Detect which cell encompasses the target text, then output its (X, Y) center coordinate. 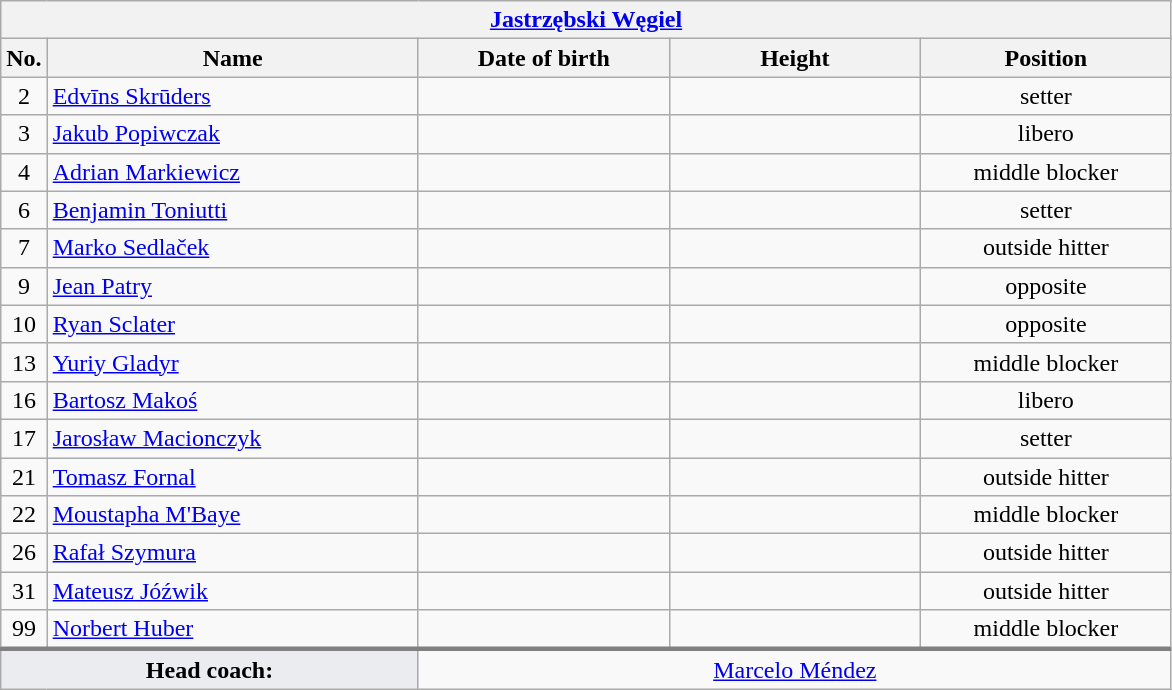
Rafał Szymura (232, 553)
17 (24, 438)
21 (24, 477)
16 (24, 400)
10 (24, 324)
Height (794, 58)
Moustapha M'Baye (232, 515)
6 (24, 210)
Jakub Popiwczak (232, 134)
Bartosz Makoś (232, 400)
Edvīns Skrūders (232, 96)
Date of birth (544, 58)
13 (24, 362)
Norbert Huber (232, 630)
Ryan Sclater (232, 324)
Tomasz Fornal (232, 477)
Yuriy Gladyr (232, 362)
9 (24, 286)
Jean Patry (232, 286)
2 (24, 96)
7 (24, 248)
99 (24, 630)
No. (24, 58)
22 (24, 515)
Jastrzębski Węgiel (586, 20)
3 (24, 134)
Name (232, 58)
Head coach: (210, 669)
4 (24, 172)
Jarosław Macionczyk (232, 438)
Adrian Markiewicz (232, 172)
Marko Sedlaček (232, 248)
Position (1046, 58)
Benjamin Toniutti (232, 210)
31 (24, 591)
Mateusz Jóźwik (232, 591)
26 (24, 553)
Marcelo Méndez (794, 669)
